Extract the [x, y] coordinate from the center of the cell holding the provided text.  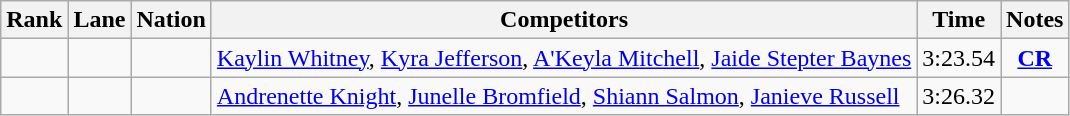
Competitors [564, 20]
Rank [34, 20]
3:23.54 [959, 58]
Nation [171, 20]
Notes [1035, 20]
Lane [100, 20]
CR [1035, 58]
Andrenette Knight, Junelle Bromfield, Shiann Salmon, Janieve Russell [564, 96]
3:26.32 [959, 96]
Kaylin Whitney, Kyra Jefferson, A'Keyla Mitchell, Jaide Stepter Baynes [564, 58]
Time [959, 20]
